Locate the cell with the specified text and output its (x, y) center coordinate. 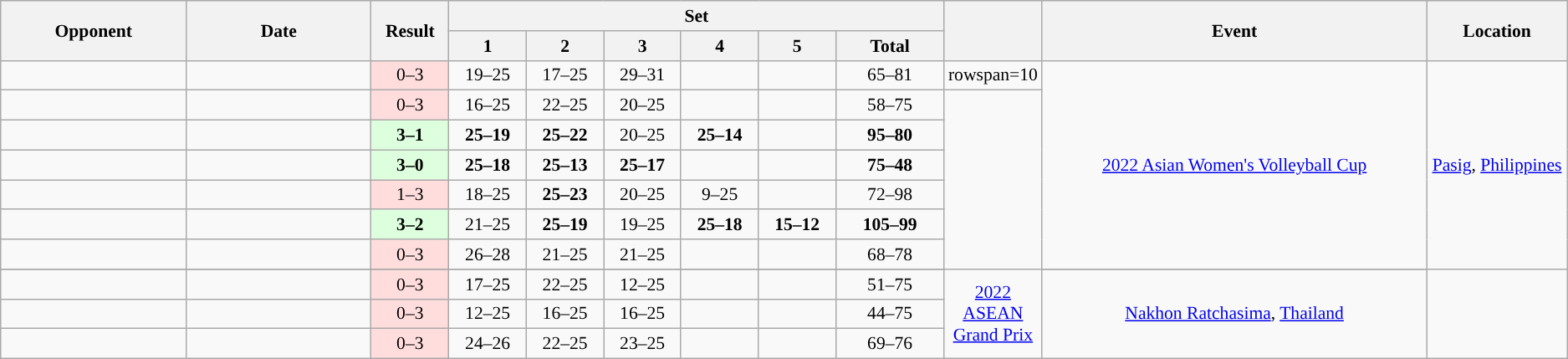
65–81 (890, 75)
2 (565, 46)
Opponent (94, 30)
69–76 (890, 344)
3–1 (410, 136)
Nakhon Ratchasima, Thailand (1234, 315)
26–28 (488, 254)
51–75 (890, 285)
15–12 (798, 225)
75–48 (890, 165)
3 (642, 46)
24–26 (488, 344)
25–17 (642, 165)
2022 ASEAN Grand Prix (993, 315)
3–0 (410, 165)
23–25 (642, 344)
Location (1497, 30)
5 (798, 46)
4 (719, 46)
25–13 (565, 165)
18–25 (488, 195)
Result (410, 30)
95–80 (890, 136)
Set (697, 16)
105–99 (890, 225)
rowspan=10 (993, 75)
1 (488, 46)
29–31 (642, 75)
58–75 (890, 105)
68–78 (890, 254)
72–98 (890, 195)
25–22 (565, 136)
Pasig, Philippines (1497, 164)
9–25 (719, 195)
25–23 (565, 195)
2022 Asian Women's Volleyball Cup (1234, 164)
Total (890, 46)
44–75 (890, 314)
1–3 (410, 195)
25–14 (719, 136)
3–2 (410, 225)
Event (1234, 30)
Date (279, 30)
